Capture the cell that displays the provided text and extract its [X, Y] central coordinate. 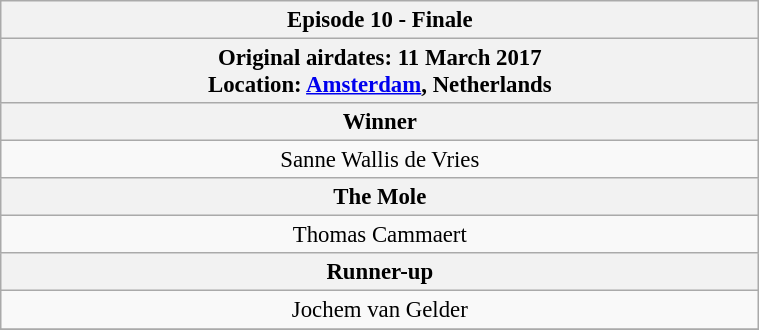
Original airdates: 11 March 2017Location: Amsterdam, Netherlands [380, 70]
Thomas Cammaert [380, 235]
The Mole [380, 197]
Winner [380, 122]
Jochem van Gelder [380, 310]
Sanne Wallis de Vries [380, 160]
Episode 10 - Finale [380, 20]
Runner-up [380, 272]
